Provide the (X, Y) coordinate of the cell's center where the given text is located.  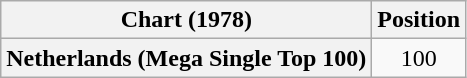
Position (419, 20)
Chart (1978) (186, 20)
100 (419, 58)
Netherlands (Mega Single Top 100) (186, 58)
